Output the [x, y] coordinate of the center of the cell containing the given text.  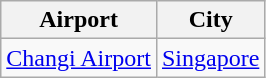
Airport [79, 20]
Singapore [210, 58]
City [210, 20]
Changi Airport [79, 58]
